Return the [X, Y] coordinate for the center point of the cell that contains the specified text.  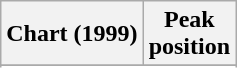
Chart (1999) [72, 34]
Peakposition [189, 34]
